Search for the cell housing the specified text and yield its (X, Y) center coordinate. 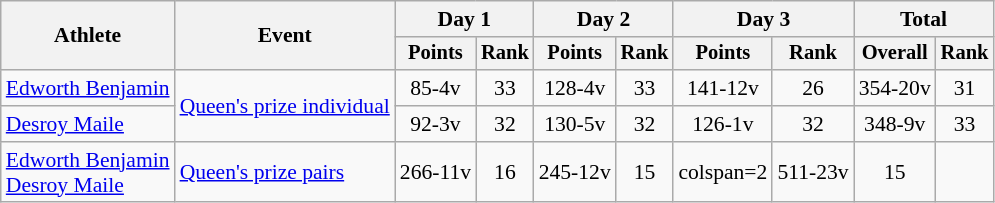
Athlete (88, 36)
266-11v (436, 172)
128-4v (575, 88)
Event (285, 36)
354-20v (895, 88)
16 (505, 172)
Queen's prize pairs (285, 172)
348-9v (895, 124)
511-23v (812, 172)
Day 1 (464, 19)
26 (812, 88)
Day 3 (763, 19)
Overall (895, 54)
Queen's prize individual (285, 106)
Edworth Benjamin (88, 88)
92-3v (436, 124)
31 (965, 88)
Total (924, 19)
85-4v (436, 88)
Desroy Maile (88, 124)
Edworth BenjaminDesroy Maile (88, 172)
130-5v (575, 124)
126-1v (722, 124)
colspan=2 (722, 172)
141-12v (722, 88)
Day 2 (604, 19)
245-12v (575, 172)
